Return the [X, Y] coordinate for the center point of the cell that contains the specified text.  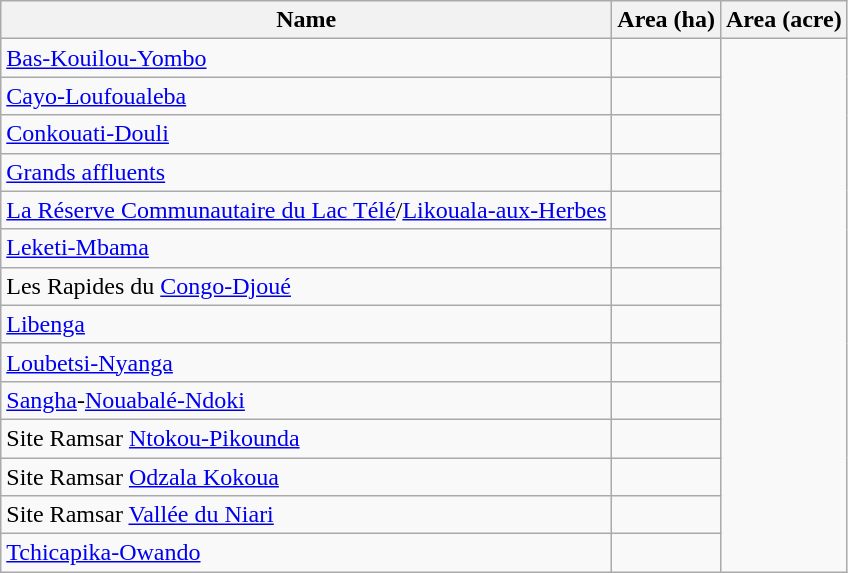
Bas-Kouilou-Yombo [306, 58]
Libenga [306, 324]
Sangha-Nouabalé-Ndoki [306, 400]
Site Ramsar Vallée du Niari [306, 515]
Leketi-Mbama [306, 248]
Tchicapika-Owando [306, 553]
Area (acre) [784, 20]
Les Rapides du Congo-Djoué [306, 286]
Site Ramsar Ntokou-Pikounda [306, 438]
Conkouati-Douli [306, 134]
Cayo-Loufoualeba [306, 96]
Name [306, 20]
La Réserve Communautaire du Lac Télé/Likouala-aux-Herbes [306, 210]
Loubetsi-Nyanga [306, 362]
Area (ha) [666, 20]
Site Ramsar Odzala Kokoua [306, 477]
Grands affluents [306, 172]
